For the text-containing cell, return its midpoint in [x, y] coordinate format. 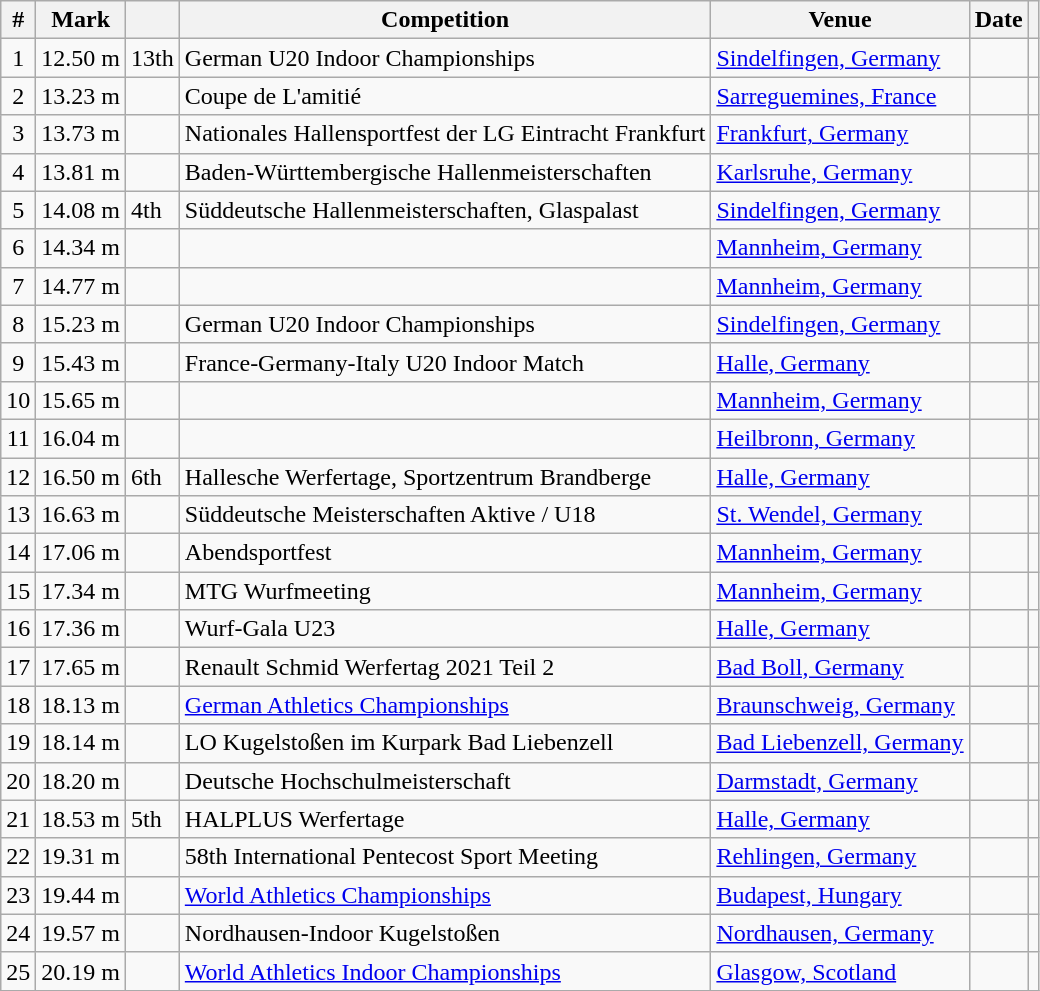
Competition [445, 20]
18.14 m [81, 743]
19.31 m [81, 857]
15 [18, 591]
German Athletics Championships [445, 705]
Süddeutsche Hallenmeisterschaften, Glaspalast [445, 210]
Bad Boll, Germany [840, 667]
19.44 m [81, 895]
World Athletics Championships [445, 895]
HALPLUS Werfertage [445, 819]
Karlsruhe, Germany [840, 172]
9 [18, 362]
6 [18, 248]
21 [18, 819]
Bad Liebenzell, Germany [840, 743]
5th [153, 819]
15.43 m [81, 362]
Wurf-Gala U23 [445, 629]
12 [18, 477]
Frankfurt, Germany [840, 134]
Date [998, 20]
Sarreguemines, France [840, 96]
14.08 m [81, 210]
19.57 m [81, 933]
17 [18, 667]
58th International Pentecost Sport Meeting [445, 857]
LO Kugelstoßen im Kurpark Bad Liebenzell [445, 743]
Süddeutsche Meisterschaften Aktive / U18 [445, 515]
Nordhausen-Indoor Kugelstoßen [445, 933]
18.13 m [81, 705]
18.53 m [81, 819]
Renault Schmid Werfertag 2021 Teil 2 [445, 667]
16 [18, 629]
6th [153, 477]
18.20 m [81, 781]
13.23 m [81, 96]
Abendsportfest [445, 553]
11 [18, 438]
Glasgow, Scotland [840, 971]
17.65 m [81, 667]
13.81 m [81, 172]
2 [18, 96]
Coupe de L'amitié [445, 96]
3 [18, 134]
Hallesche Werfertage, Sportzentrum Brandberge [445, 477]
World Athletics Indoor Championships [445, 971]
Darmstadt, Germany [840, 781]
22 [18, 857]
14.77 m [81, 286]
23 [18, 895]
4 [18, 172]
17.06 m [81, 553]
Mark [81, 20]
St. Wendel, Germany [840, 515]
20.19 m [81, 971]
Baden-Württembergische Hallenmeisterschaften [445, 172]
12.50 m [81, 58]
25 [18, 971]
16.63 m [81, 515]
7 [18, 286]
Nordhausen, Germany [840, 933]
10 [18, 400]
13 [18, 515]
14 [18, 553]
Deutsche Hochschulmeisterschaft [445, 781]
13th [153, 58]
Budapest, Hungary [840, 895]
24 [18, 933]
Venue [840, 20]
18 [18, 705]
14.34 m [81, 248]
13.73 m [81, 134]
1 [18, 58]
5 [18, 210]
16.04 m [81, 438]
# [18, 20]
19 [18, 743]
4th [153, 210]
Heilbronn, Germany [840, 438]
16.50 m [81, 477]
15.23 m [81, 324]
8 [18, 324]
Rehlingen, Germany [840, 857]
20 [18, 781]
Braunschweig, Germany [840, 705]
MTG Wurfmeeting [445, 591]
17.34 m [81, 591]
17.36 m [81, 629]
Nationales Hallensportfest der LG Eintracht Frankfurt [445, 134]
15.65 m [81, 400]
France-Germany-Italy U20 Indoor Match [445, 362]
